Identify which cell holds the provided text, then report its [X, Y] central coordinate. 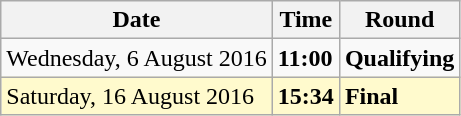
Wednesday, 6 August 2016 [137, 58]
Time [306, 20]
15:34 [306, 96]
11:00 [306, 58]
Saturday, 16 August 2016 [137, 96]
Round [399, 20]
Qualifying [399, 58]
Final [399, 96]
Date [137, 20]
